Pinpoint the cell where the given text exists, returning its (x, y) midpoint coordinate. 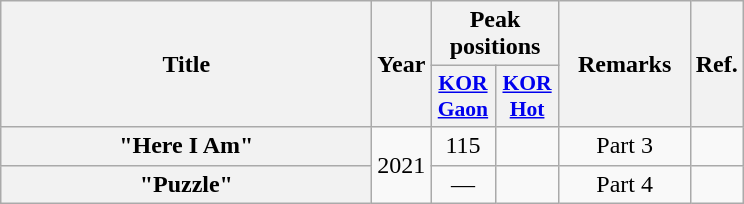
Title (186, 64)
— (463, 184)
KORGaon (463, 96)
2021 (402, 165)
Ref. (716, 64)
Part 4 (624, 184)
Remarks (624, 64)
"Here I Am" (186, 146)
Year (402, 64)
"Puzzle" (186, 184)
Part 3 (624, 146)
Peakpositions (495, 34)
KORHot (527, 96)
115 (463, 146)
